Pinpoint the cell where the given text exists, returning its [x, y] midpoint coordinate. 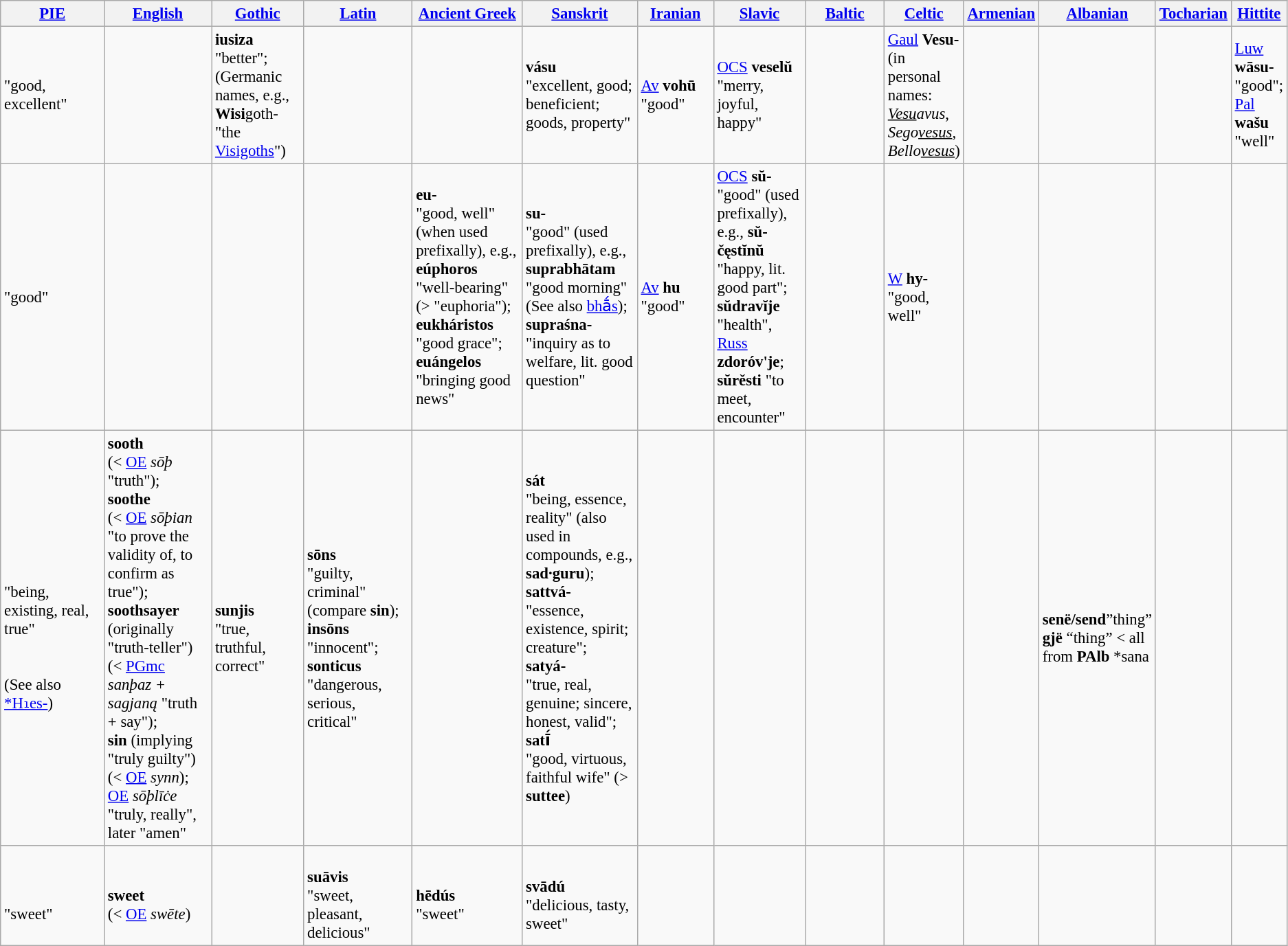
sweet (< OE swēte) [158, 896]
eu- "good, well" (when used prefixally), e.g., eúphoros "well-bearing" (> "euphoria");eukháristos "good grace";euángelos "bringing good news" [467, 297]
"sweet" [52, 896]
Gaul Vesu- (in personal names: Vesuavus, Segovesus, Bellovesus) [924, 95]
Albanian [1097, 14]
W hy- "good, well" [924, 297]
Baltic [845, 14]
Iranian [675, 14]
svādú "delicious, tasty, sweet" [580, 896]
"good, excellent" [52, 95]
sōns "guilty, criminal" (compare sin);insōns "innocent";sonticus "dangerous, serious, critical" [358, 639]
iusiza "better";(Germanic names, e.g., Wisigoth- "the Visigoths") [258, 95]
Tocharian [1193, 14]
Sanskrit [580, 14]
Armenian [1001, 14]
suāvis "sweet, pleasant, delicious" [358, 896]
Ancient Greek [467, 14]
su- "good" (used prefixally), e.g., suprabhātam "good morning" (See also bhā́s);supraśna- "inquiry as to welfare, lit. good question" [580, 297]
PIE [52, 14]
Slavic [759, 14]
Luw wāsu- "good"; Pal wašu "well" [1259, 95]
OCS sŭ- "good" (used prefixally), e.g., sŭ-čęstĭnŭ "happy, lit. good part"; sŭdravĭje "health", Russ zdoróv'je;sŭrěsti "to meet, encounter" [759, 297]
Av hu "good" [675, 297]
"good" [52, 297]
Av vohū "good" [675, 95]
vásu "excellent, good; beneficient; goods, property" [580, 95]
OCS veselŭ "merry, joyful, happy" [759, 95]
Latin [358, 14]
"being, existing, real, true" (See also *H₁es-) [52, 639]
hēdús "sweet" [467, 896]
Hittite [1259, 14]
sunjis "true, truthful, correct" [258, 639]
Celtic [924, 14]
Gothic [258, 14]
English [158, 14]
senë/send”thing”gjë “thing” < all from PAlb *sana [1097, 639]
